Return the (X, Y) coordinate for the center point of the cell that contains the specified text.  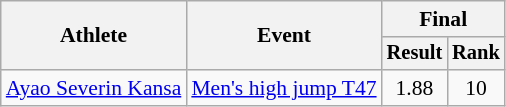
1.88 (415, 88)
10 (476, 88)
Ayao Severin Kansa (94, 88)
Athlete (94, 36)
Result (415, 54)
Event (284, 36)
Rank (476, 54)
Men's high jump T47 (284, 88)
Final (444, 19)
